Return (x, y) of the center of cell containing provided text 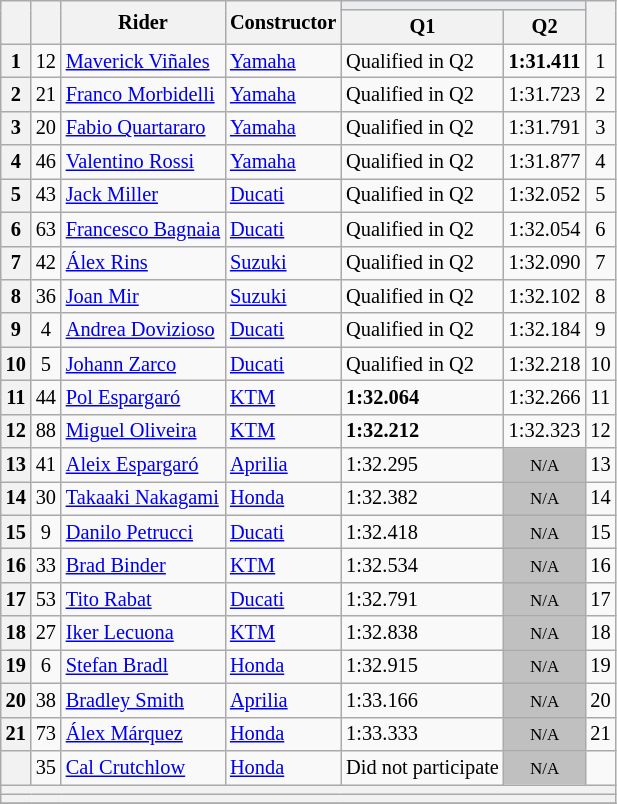
Jack Miller (143, 195)
1:32.054 (545, 229)
1:31.411 (545, 61)
1:32.102 (545, 296)
1:32.052 (545, 195)
Joan Mir (143, 296)
Takaaki Nakagami (143, 498)
1:32.295 (422, 465)
1:31.877 (545, 162)
1:32.218 (545, 364)
Bradley Smith (143, 700)
Fabio Quartararo (143, 128)
41 (46, 465)
Francesco Bagnaia (143, 229)
33 (46, 565)
1:33.333 (422, 734)
1:33.166 (422, 700)
1:32.184 (545, 330)
Constructor (283, 22)
Rider (143, 22)
Brad Binder (143, 565)
Aleix Espargaró (143, 465)
Johann Zarco (143, 364)
1:32.534 (422, 565)
Cal Crutchlow (143, 767)
73 (46, 734)
27 (46, 633)
Q1 (422, 27)
42 (46, 263)
Valentino Rossi (143, 162)
1:32.915 (422, 666)
1:31.791 (545, 128)
Danilo Petrucci (143, 532)
35 (46, 767)
30 (46, 498)
88 (46, 431)
Tito Rabat (143, 599)
Maverick Viñales (143, 61)
1:32.382 (422, 498)
Álex Márquez (143, 734)
Andrea Dovizioso (143, 330)
1:32.791 (422, 599)
Miguel Oliveira (143, 431)
43 (46, 195)
1:32.212 (422, 431)
38 (46, 700)
53 (46, 599)
Iker Lecuona (143, 633)
1:32.418 (422, 532)
Stefan Bradl (143, 666)
1:32.323 (545, 431)
Did not participate (422, 767)
46 (46, 162)
1:31.723 (545, 94)
1:32.064 (422, 397)
44 (46, 397)
63 (46, 229)
1:32.838 (422, 633)
Q2 (545, 27)
Pol Espargaró (143, 397)
Álex Rins (143, 263)
Franco Morbidelli (143, 94)
1:32.266 (545, 397)
1:32.090 (545, 263)
36 (46, 296)
